Pinpoint the cell where the given text exists, returning its [X, Y] midpoint coordinate. 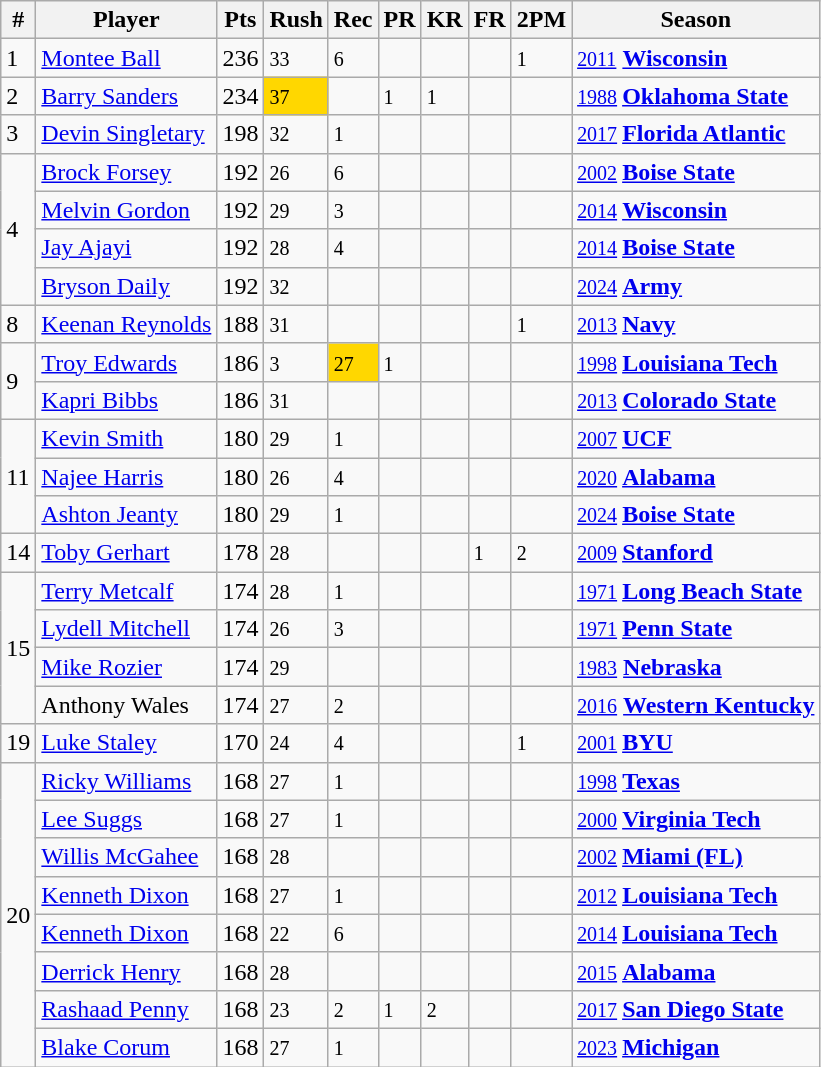
Melvin Gordon [126, 210]
Montee Ball [126, 58]
2024 Army [696, 286]
1971 Long Beach State [696, 591]
2001 BYU [696, 743]
Anthony Wales [126, 705]
Season [696, 20]
2017 Florida Atlantic [696, 134]
Devin Singletary [126, 134]
Willis McGahee [126, 857]
Rush [296, 20]
2014 Wisconsin [696, 210]
Kapri Bibbs [126, 400]
8 [18, 324]
2007 UCF [696, 438]
Brock Forsey [126, 172]
Bryson Daily [126, 286]
FR [490, 20]
Toby Gerhart [126, 553]
2013 Colorado State [696, 400]
Mike Rozier [126, 667]
24 [296, 743]
Lee Suggs [126, 819]
Jay Ajayi [126, 248]
Barry Sanders [126, 96]
170 [240, 743]
Troy Edwards [126, 362]
2011 Wisconsin [696, 58]
Najee Harris [126, 477]
2013 Navy [696, 324]
KR [444, 20]
15 [18, 648]
2000 Virginia Tech [696, 819]
234 [240, 96]
198 [240, 134]
2015 Alabama [696, 971]
2024 Boise State [696, 515]
Keenan Reynolds [126, 324]
23 [296, 1009]
Ricky Williams [126, 781]
Blake Corum [126, 1047]
Terry Metcalf [126, 591]
PR [400, 20]
20 [18, 914]
236 [240, 58]
Pts [240, 20]
2002 Miami (FL) [696, 857]
19 [18, 743]
188 [240, 324]
Rashaad Penny [126, 1009]
33 [296, 58]
2017 San Diego State [696, 1009]
# [18, 20]
2002 Boise State [696, 172]
2014 Boise State [696, 248]
1998 Texas [696, 781]
Lydell Mitchell [126, 629]
Kevin Smith [126, 438]
1983 Nebraska [696, 667]
9 [18, 381]
Player [126, 20]
2PM [541, 20]
2009 Stanford [696, 553]
Luke Staley [126, 743]
178 [240, 553]
1988 Oklahoma State [696, 96]
11 [18, 476]
2020 Alabama [696, 477]
2016 Western Kentucky [696, 705]
2023 Michigan [696, 1047]
1971 Penn State [696, 629]
Derrick Henry [126, 971]
14 [18, 553]
22 [296, 933]
1998 Louisiana Tech [696, 362]
2012 Louisiana Tech [696, 895]
Ashton Jeanty [126, 515]
Rec [353, 20]
2014 Louisiana Tech [696, 933]
37 [296, 96]
